Locate the cell with the specified text and output its (X, Y) center coordinate. 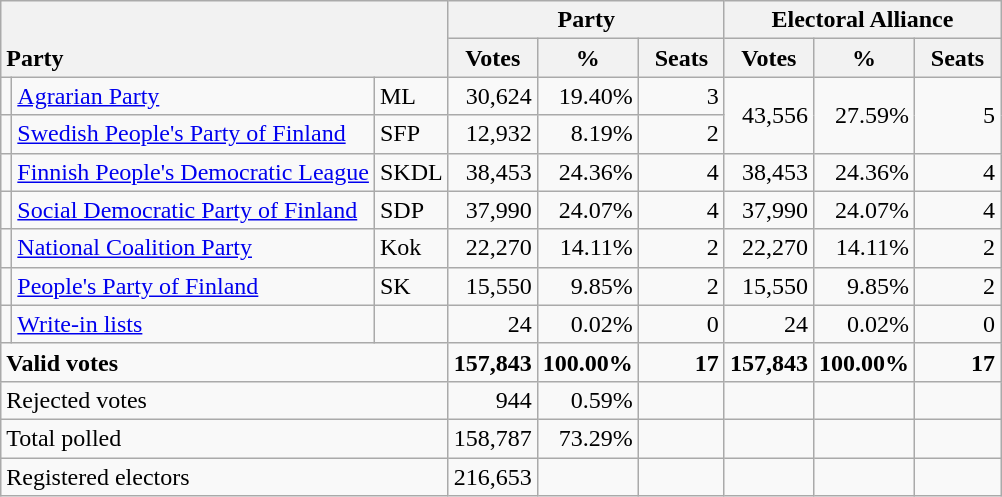
Write-in lists (194, 324)
National Coalition Party (194, 248)
Social Democratic Party of Finland (194, 210)
8.19% (588, 134)
SDP (411, 210)
73.29% (588, 438)
12,932 (492, 134)
Kok (411, 248)
Registered electors (224, 477)
ML (411, 96)
19.40% (588, 96)
Finnish People's Democratic League (194, 172)
Electoral Alliance (862, 20)
SFP (411, 134)
944 (492, 400)
158,787 (492, 438)
0.59% (588, 400)
Agrarian Party (194, 96)
People's Party of Finland (194, 286)
43,556 (768, 115)
Swedish People's Party of Finland (194, 134)
SK (411, 286)
SKDL (411, 172)
5 (957, 115)
30,624 (492, 96)
3 (681, 96)
27.59% (864, 115)
Total polled (224, 438)
Valid votes (224, 362)
216,653 (492, 477)
Rejected votes (224, 400)
